Identify which cell holds the provided text, then report its [x, y] central coordinate. 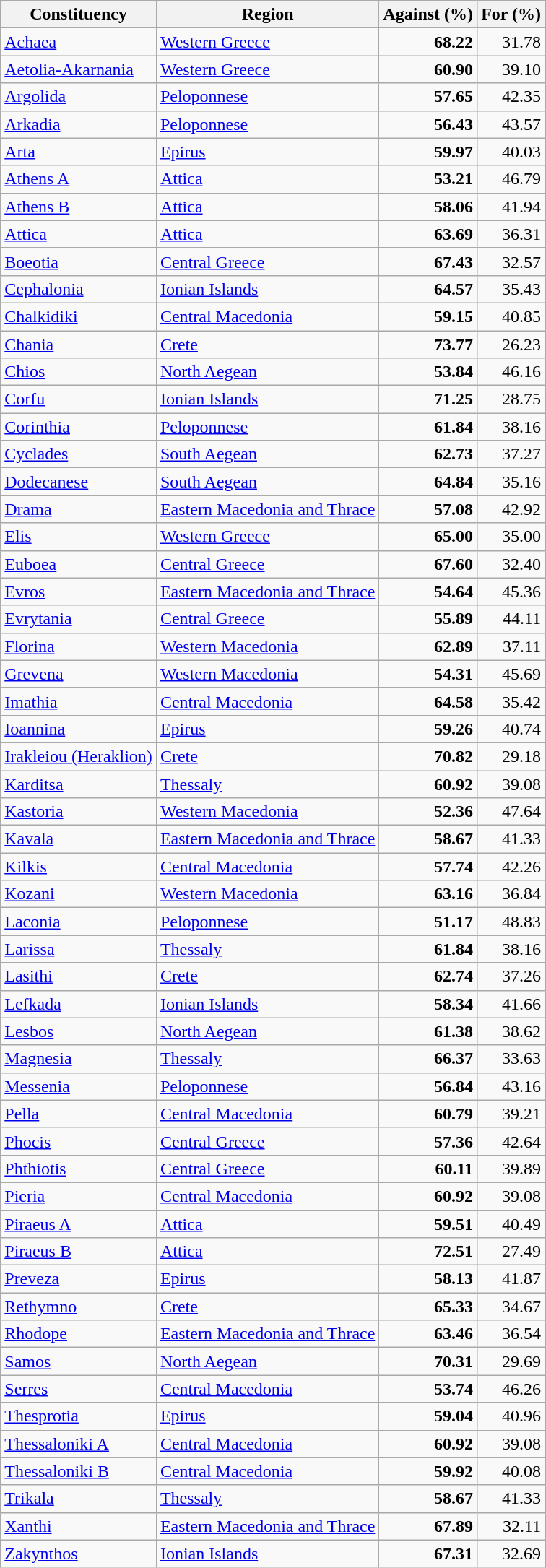
Thesprotia [79, 1416]
Laconia [79, 922]
60.90 [428, 69]
41.94 [511, 207]
59.97 [428, 152]
54.31 [428, 674]
67.43 [428, 261]
71.25 [428, 399]
28.75 [511, 399]
Evros [79, 592]
56.43 [428, 124]
65.00 [428, 537]
Evrytania [79, 619]
Kilkis [79, 867]
32.57 [511, 261]
Irakleiou (Heraklion) [79, 756]
Rethymno [79, 1307]
59.92 [428, 1471]
Argolida [79, 97]
32.40 [511, 564]
Achaea [79, 42]
56.84 [428, 1086]
72.51 [428, 1252]
40.08 [511, 1471]
Lefkada [79, 1004]
Thessaloniki A [79, 1444]
57.08 [428, 509]
68.22 [428, 42]
58.06 [428, 207]
41.66 [511, 1004]
45.36 [511, 592]
Aetolia-Akarnania [79, 69]
Lasithi [79, 976]
53.74 [428, 1389]
64.58 [428, 701]
Arta [79, 152]
62.74 [428, 976]
58.13 [428, 1279]
Euboea [79, 564]
59.51 [428, 1224]
31.78 [511, 42]
26.23 [511, 345]
43.57 [511, 124]
35.43 [511, 289]
60.11 [428, 1169]
Athens B [79, 207]
44.11 [511, 619]
67.89 [428, 1526]
47.64 [511, 812]
Phthiotis [79, 1169]
Piraeus A [79, 1224]
45.69 [511, 674]
73.77 [428, 345]
Phocis [79, 1141]
51.17 [428, 922]
37.26 [511, 976]
52.36 [428, 812]
Magnesia [79, 1059]
Karditsa [79, 784]
39.10 [511, 69]
40.96 [511, 1416]
Grevena [79, 674]
54.64 [428, 592]
57.65 [428, 97]
Cephalonia [79, 289]
63.46 [428, 1334]
Kastoria [79, 812]
Drama [79, 509]
36.54 [511, 1334]
27.49 [511, 1252]
67.60 [428, 564]
42.64 [511, 1141]
59.26 [428, 729]
62.89 [428, 646]
53.21 [428, 179]
57.74 [428, 867]
Against (%) [428, 14]
59.04 [428, 1416]
63.16 [428, 894]
64.84 [428, 482]
40.03 [511, 152]
Kozani [79, 894]
36.31 [511, 234]
39.89 [511, 1169]
60.79 [428, 1114]
70.31 [428, 1361]
29.69 [511, 1361]
Region [267, 14]
32.11 [511, 1526]
Constituency [79, 14]
40.74 [511, 729]
Elis [79, 537]
61.38 [428, 1031]
Xanthi [79, 1526]
Zakynthos [79, 1554]
65.33 [428, 1307]
Ioannina [79, 729]
Larissa [79, 949]
42.35 [511, 97]
Thessaloniki B [79, 1471]
64.57 [428, 289]
33.63 [511, 1059]
63.69 [428, 234]
70.82 [428, 756]
42.26 [511, 867]
Corfu [79, 399]
53.84 [428, 372]
55.89 [428, 619]
29.18 [511, 756]
46.16 [511, 372]
38.62 [511, 1031]
Florina [79, 646]
40.49 [511, 1224]
39.21 [511, 1114]
57.36 [428, 1141]
46.79 [511, 179]
40.85 [511, 316]
59.15 [428, 316]
Imathia [79, 701]
67.31 [428, 1554]
35.00 [511, 537]
Pella [79, 1114]
35.16 [511, 482]
48.83 [511, 922]
Cyclades [79, 454]
Corinthia [79, 427]
46.26 [511, 1389]
Athens A [79, 179]
34.67 [511, 1307]
Pieria [79, 1196]
62.73 [428, 454]
For (%) [511, 14]
43.16 [511, 1086]
Chania [79, 345]
Serres [79, 1389]
35.42 [511, 701]
Lesbos [79, 1031]
Dodecanese [79, 482]
Piraeus B [79, 1252]
37.11 [511, 646]
66.37 [428, 1059]
32.69 [511, 1554]
Kavala [79, 839]
37.27 [511, 454]
Chalkidiki [79, 316]
Messenia [79, 1086]
Boeotia [79, 261]
58.34 [428, 1004]
36.84 [511, 894]
42.92 [511, 509]
Arkadia [79, 124]
41.87 [511, 1279]
Rhodope [79, 1334]
Samos [79, 1361]
Preveza [79, 1279]
Trikala [79, 1499]
Chios [79, 372]
